Capture the cell that displays the provided text and extract its [X, Y] central coordinate. 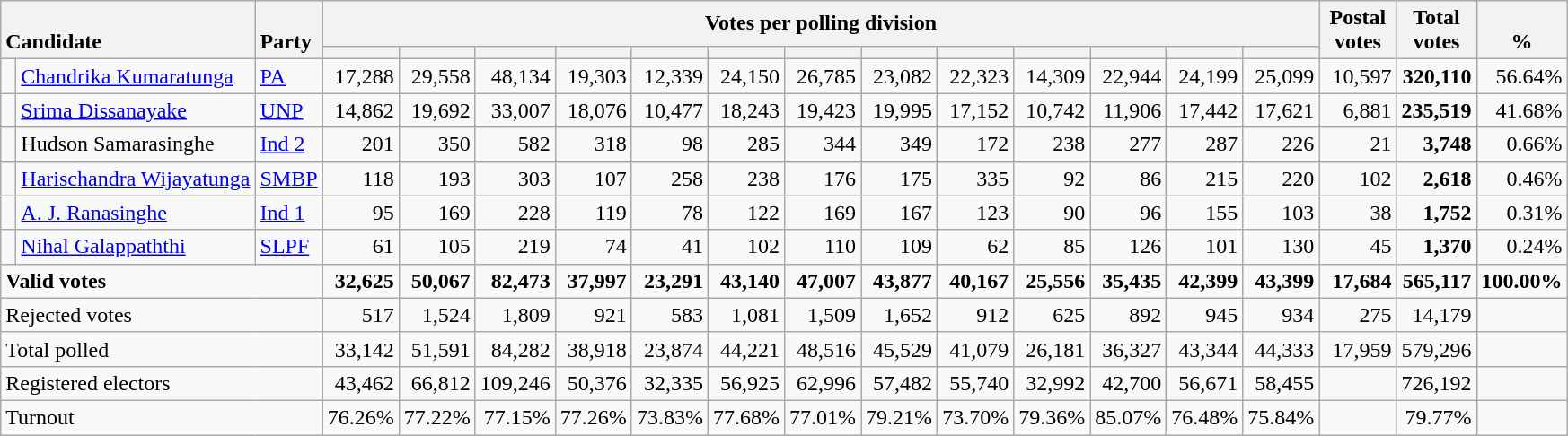
Registered electors [162, 383]
96 [1128, 213]
76.48% [1205, 417]
172 [975, 144]
19,303 [593, 76]
77.15% [515, 417]
130 [1281, 247]
50,376 [593, 383]
51,591 [436, 349]
43,877 [900, 281]
85 [1053, 247]
57,482 [900, 383]
0.46% [1521, 179]
14,862 [361, 110]
38 [1358, 213]
10,477 [670, 110]
625 [1053, 315]
3,748 [1437, 144]
934 [1281, 315]
24,150 [745, 76]
77.68% [745, 417]
44,333 [1281, 349]
22,944 [1128, 76]
10,742 [1053, 110]
119 [593, 213]
100.00% [1521, 281]
17,288 [361, 76]
12,339 [670, 76]
62 [975, 247]
40,167 [975, 281]
0.66% [1521, 144]
201 [361, 144]
38,918 [593, 349]
517 [361, 315]
101 [1205, 247]
78 [670, 213]
219 [515, 247]
77.22% [436, 417]
122 [745, 213]
1,809 [515, 315]
14,179 [1437, 315]
41,079 [975, 349]
26,181 [1053, 349]
892 [1128, 315]
41.68% [1521, 110]
19,995 [900, 110]
277 [1128, 144]
344 [823, 144]
19,423 [823, 110]
77.01% [823, 417]
921 [593, 315]
Ind 1 [289, 213]
92 [1053, 179]
0.31% [1521, 213]
1,752 [1437, 213]
18,076 [593, 110]
1,652 [900, 315]
Harischandra Wijayatunga [136, 179]
56,671 [1205, 383]
17,959 [1358, 349]
58,455 [1281, 383]
103 [1281, 213]
47,007 [823, 281]
287 [1205, 144]
61 [361, 247]
17,152 [975, 110]
79.77% [1437, 417]
109 [900, 247]
25,556 [1053, 281]
17,621 [1281, 110]
23,874 [670, 349]
Nihal Galappaththi [136, 247]
155 [1205, 213]
26,785 [823, 76]
228 [515, 213]
62,996 [823, 383]
22,323 [975, 76]
Valid votes [162, 281]
43,462 [361, 383]
85.07% [1128, 417]
SMBP [289, 179]
A. J. Ranasinghe [136, 213]
109,246 [515, 383]
50,067 [436, 281]
37,997 [593, 281]
73.83% [670, 417]
220 [1281, 179]
Hudson Samarasinghe [136, 144]
42,399 [1205, 281]
285 [745, 144]
945 [1205, 315]
73.70% [975, 417]
32,625 [361, 281]
1,524 [436, 315]
Chandrika Kumaratunga [136, 76]
23,082 [900, 76]
43,344 [1205, 349]
565,117 [1437, 281]
Turnout [162, 417]
25,099 [1281, 76]
43,399 [1281, 281]
11,906 [1128, 110]
258 [670, 179]
17,442 [1205, 110]
Postalvotes [1358, 31]
105 [436, 247]
1,370 [1437, 247]
74 [593, 247]
318 [593, 144]
579,296 [1437, 349]
55,740 [975, 383]
118 [361, 179]
66,812 [436, 383]
SLPF [289, 247]
18,243 [745, 110]
Party [289, 31]
84,282 [515, 349]
UNP [289, 110]
14,309 [1053, 76]
43,140 [745, 281]
176 [823, 179]
350 [436, 144]
215 [1205, 179]
Votes per polling division [821, 23]
167 [900, 213]
42,700 [1128, 383]
Candidate [128, 31]
1,509 [823, 315]
320,110 [1437, 76]
912 [975, 315]
275 [1358, 315]
0.24% [1521, 247]
726,192 [1437, 383]
29,558 [436, 76]
1,081 [745, 315]
Total polled [162, 349]
583 [670, 315]
175 [900, 179]
582 [515, 144]
Srima Dissanayake [136, 110]
10,597 [1358, 76]
35,435 [1128, 281]
107 [593, 179]
48,134 [515, 76]
41 [670, 247]
32,335 [670, 383]
79.36% [1053, 417]
PA [289, 76]
110 [823, 247]
19,692 [436, 110]
24,199 [1205, 76]
79.21% [900, 417]
% [1521, 31]
123 [975, 213]
36,327 [1128, 349]
90 [1053, 213]
56,925 [745, 383]
95 [361, 213]
303 [515, 179]
21 [1358, 144]
193 [436, 179]
75.84% [1281, 417]
349 [900, 144]
82,473 [515, 281]
33,142 [361, 349]
2,618 [1437, 179]
23,291 [670, 281]
45 [1358, 247]
Total votes [1437, 31]
17,684 [1358, 281]
86 [1128, 179]
235,519 [1437, 110]
32,992 [1053, 383]
48,516 [823, 349]
Rejected votes [162, 315]
44,221 [745, 349]
126 [1128, 247]
98 [670, 144]
335 [975, 179]
Ind 2 [289, 144]
45,529 [900, 349]
33,007 [515, 110]
6,881 [1358, 110]
226 [1281, 144]
76.26% [361, 417]
56.64% [1521, 76]
77.26% [593, 417]
